Pinpoint the cell where the given text exists, returning its (x, y) midpoint coordinate. 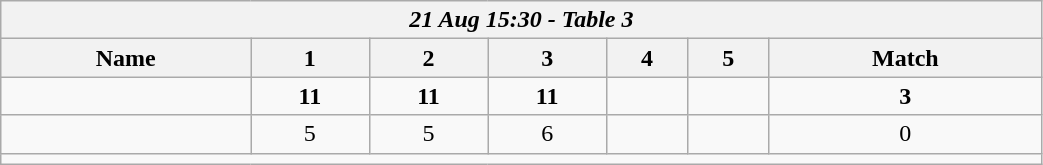
6 (548, 134)
Match (906, 58)
4 (648, 58)
2 (428, 58)
1 (310, 58)
Name (126, 58)
21 Aug 15:30 - Table 3 (522, 20)
0 (906, 134)
